From the cell containing the given text, extract its center point as (x, y) coordinate. 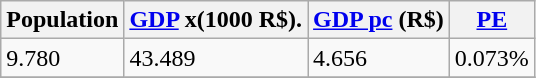
GDP pc (R$) (379, 20)
0.073% (492, 58)
43.489 (216, 58)
9.780 (62, 58)
4.656 (379, 58)
GDP x(1000 R$). (216, 20)
PE (492, 20)
Population (62, 20)
